Extract the (X, Y) coordinate from the center of the cell holding the provided text.  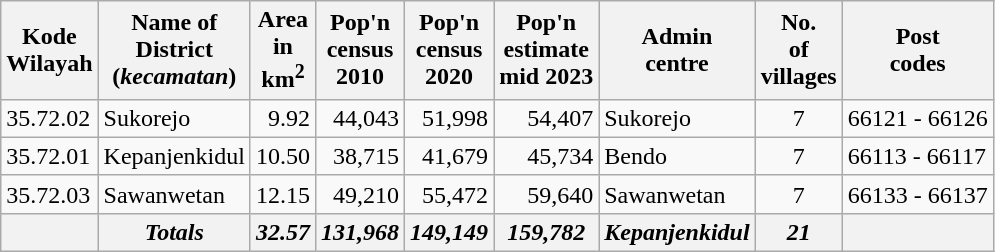
35.72.02 (50, 118)
149,149 (450, 232)
35.72.01 (50, 156)
38,715 (360, 156)
Bendo (677, 156)
21 (798, 232)
45,734 (546, 156)
131,968 (360, 232)
Pop'ncensus2020 (450, 50)
32.57 (282, 232)
51,998 (450, 118)
44,043 (360, 118)
Pop'ncensus2010 (360, 50)
54,407 (546, 118)
35.72.03 (50, 194)
49,210 (360, 194)
12.15 (282, 194)
10.50 (282, 156)
No.ofvillages (798, 50)
Area in km2 (282, 50)
55,472 (450, 194)
Totals (174, 232)
9.92 (282, 118)
66113 - 66117 (918, 156)
41,679 (450, 156)
Name of District(kecamatan) (174, 50)
Kode Wilayah (50, 50)
Pop'nestimatemid 2023 (546, 50)
Postcodes (918, 50)
59,640 (546, 194)
Admincentre (677, 50)
66121 - 66126 (918, 118)
159,782 (546, 232)
66133 - 66137 (918, 194)
